Scan for the cell matching the given text and deliver its (X, Y) coordinate at center. 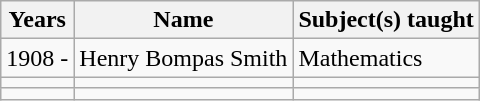
Henry Bompas Smith (184, 58)
Name (184, 20)
Subject(s) taught (386, 20)
Mathematics (386, 58)
Years (38, 20)
1908 - (38, 58)
